Capture the cell that displays the provided text and extract its [x, y] central coordinate. 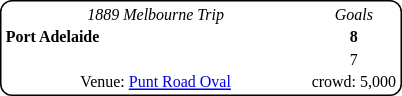
1889 Melbourne Trip [156, 14]
Venue: Punt Road Oval [156, 82]
crowd: 5,000 [354, 82]
Goals [354, 14]
8 [354, 37]
Port Adelaide [156, 37]
7 [354, 60]
